For the text-containing cell, return its midpoint in [X, Y] coordinate format. 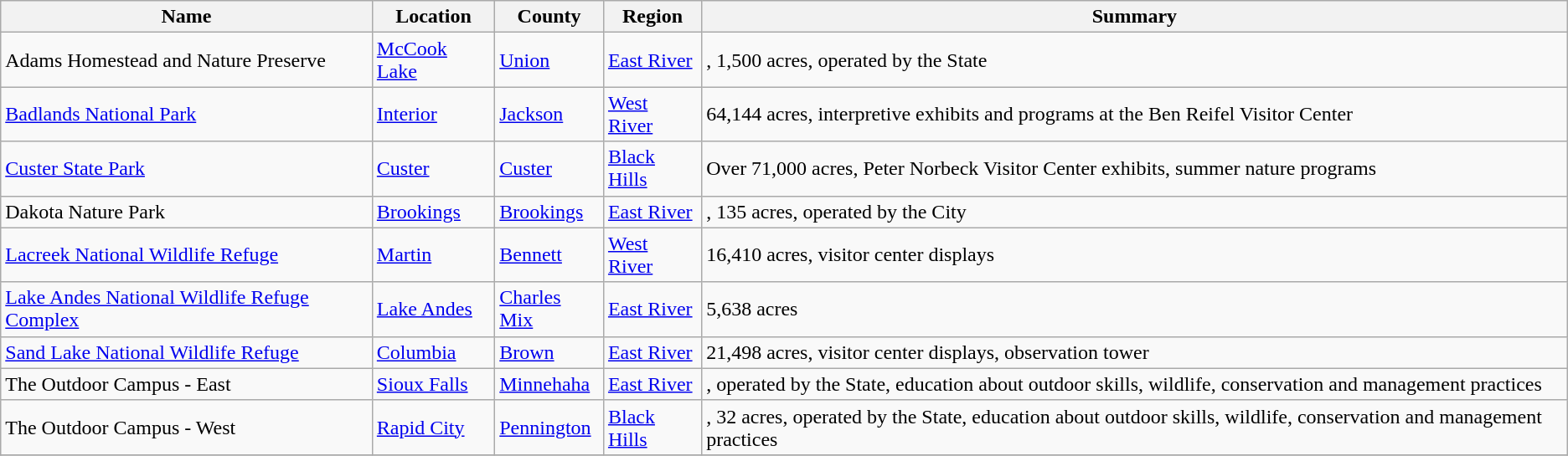
Dakota Nature Park [187, 212]
Columbia [433, 352]
County [549, 17]
Summary [1135, 17]
Lacreek National Wildlife Refuge [187, 254]
Adams Homestead and Nature Preserve [187, 60]
Interior [433, 114]
Rapid City [433, 427]
, operated by the State, education about outdoor skills, wildlife, conservation and management practices [1135, 384]
Martin [433, 254]
Lake Andes National Wildlife Refuge Complex [187, 310]
Sioux Falls [433, 384]
16,410 acres, visitor center displays [1135, 254]
The Outdoor Campus - West [187, 427]
Over 71,000 acres, Peter Norbeck Visitor Center exhibits, summer nature programs [1135, 169]
Pennington [549, 427]
21,498 acres, visitor center displays, observation tower [1135, 352]
Lake Andes [433, 310]
Charles Mix [549, 310]
McCook Lake [433, 60]
Location [433, 17]
, 135 acres, operated by the City [1135, 212]
5,638 acres [1135, 310]
Brown [549, 352]
Sand Lake National Wildlife Refuge [187, 352]
Badlands National Park [187, 114]
Custer State Park [187, 169]
Name [187, 17]
Minnehaha [549, 384]
Bennett [549, 254]
, 1,500 acres, operated by the State [1135, 60]
Union [549, 60]
, 32 acres, operated by the State, education about outdoor skills, wildlife, conservation and management practices [1135, 427]
The Outdoor Campus - East [187, 384]
64,144 acres, interpretive exhibits and programs at the Ben Reifel Visitor Center [1135, 114]
Jackson [549, 114]
Region [652, 17]
